Output the (x, y) coordinate of the center of the cell containing the given text.  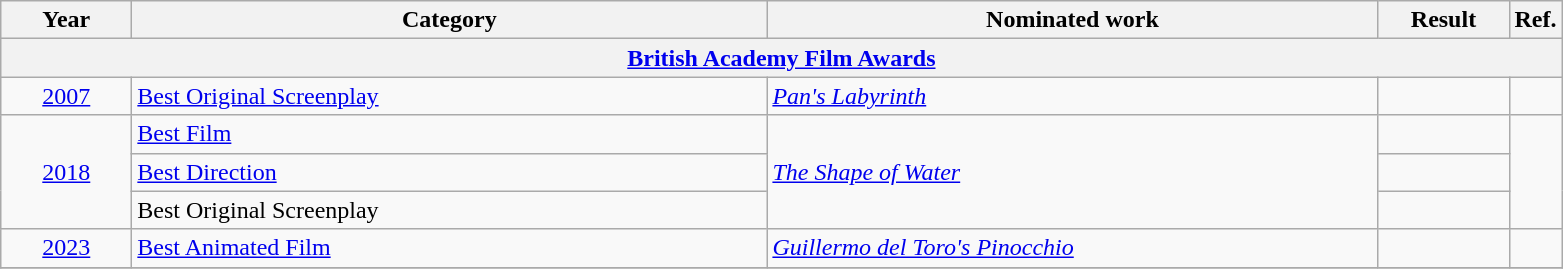
Best Animated Film (450, 248)
2023 (66, 248)
2018 (66, 172)
British Academy Film Awards (782, 58)
Nominated work (1072, 20)
Category (450, 20)
Pan's Labyrinth (1072, 96)
2007 (66, 96)
Best Film (450, 134)
Year (66, 20)
Guillermo del Toro's Pinocchio (1072, 248)
Best Direction (450, 172)
Ref. (1536, 20)
Result (1444, 20)
The Shape of Water (1072, 172)
